Provide the [x, y] coordinate of the cell's center where the given text is located.  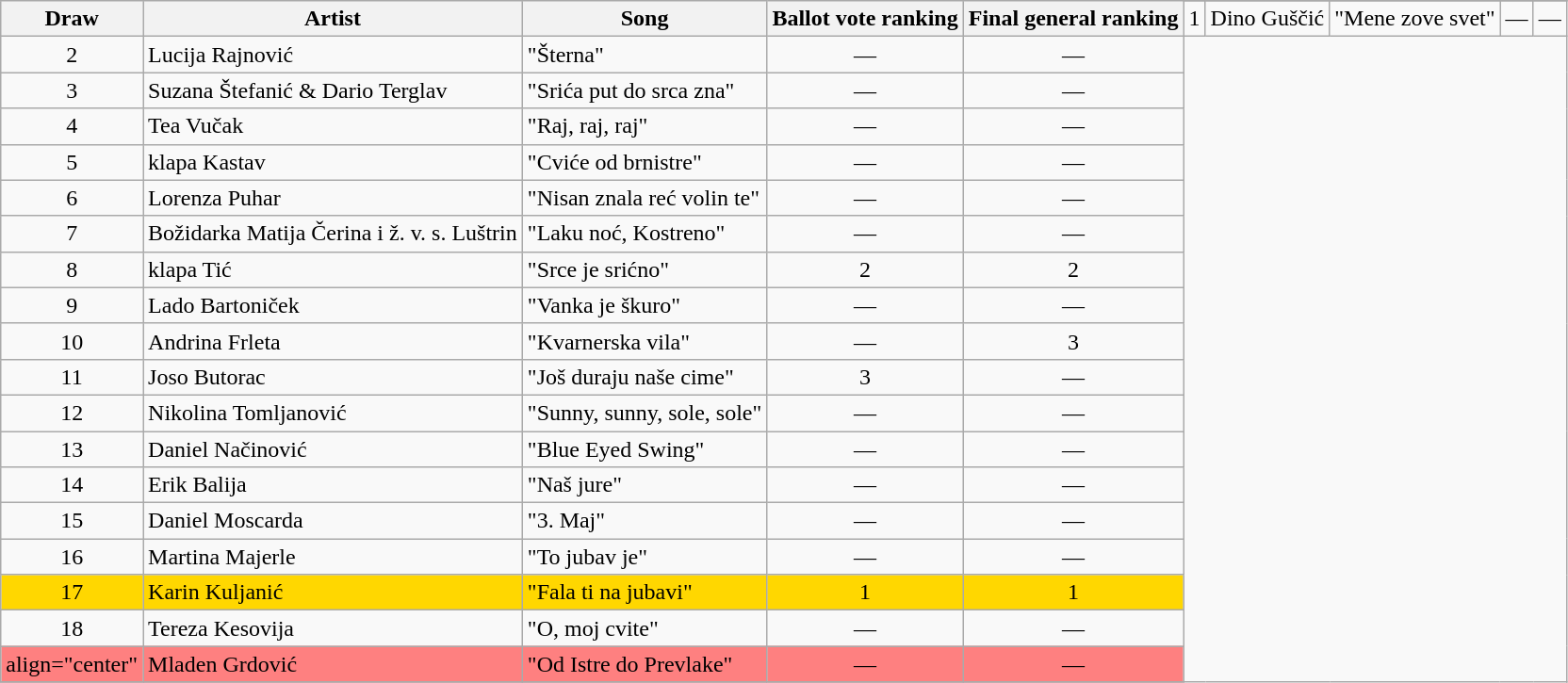
klapa Tić [334, 269]
klapa Kastav [334, 162]
"Naš jure" [645, 485]
4 [72, 126]
7 [72, 234]
"To jubav je" [645, 557]
Andrina Frleta [334, 341]
12 [72, 413]
6 [72, 198]
17 [72, 593]
"Blue Eyed Swing" [645, 449]
"O, moj cvite" [645, 628]
Joso Butorac [334, 377]
Lado Bartoniček [334, 305]
"Šterna" [645, 55]
13 [72, 449]
"Sunny, sunny, sole, sole" [645, 413]
14 [72, 485]
Daniel Moscarda [334, 521]
Martina Majerle [334, 557]
"Od Istre do Prevlake" [645, 664]
"Vanka je škuro" [645, 305]
Božidarka Matija Čerina i ž. v. s. Luštrin [334, 234]
"Srića put do srca zna" [645, 90]
align="center" [72, 664]
"Fala ti na jubavi" [645, 593]
Suzana Štefanić & Dario Terglav [334, 90]
"3. Maj" [645, 521]
11 [72, 377]
Tea Vučak [334, 126]
"Kvarnerska vila" [645, 341]
"Nisan znala reć volin te" [645, 198]
"Srce je srićno" [645, 269]
Song [645, 19]
"Raj, raj, raj" [645, 126]
Ballot vote ranking [865, 19]
Tereza Kesovija [334, 628]
"Mene zove svet" [1415, 19]
"Još duraju naše cime" [645, 377]
Mladen Grdović [334, 664]
18 [72, 628]
Lorenza Puhar [334, 198]
Karin Kuljanić [334, 593]
Draw [72, 19]
9 [72, 305]
16 [72, 557]
Daniel Načinović [334, 449]
"Laku noć, Kostreno" [645, 234]
5 [72, 162]
Lucija Rajnović [334, 55]
Dino Guščić [1267, 19]
15 [72, 521]
8 [72, 269]
10 [72, 341]
Artist [334, 19]
Erik Balija [334, 485]
"Cviće od brnistre" [645, 162]
Nikolina Tomljanović [334, 413]
Final general ranking [1073, 19]
